Return [X, Y] of the center of cell containing provided text 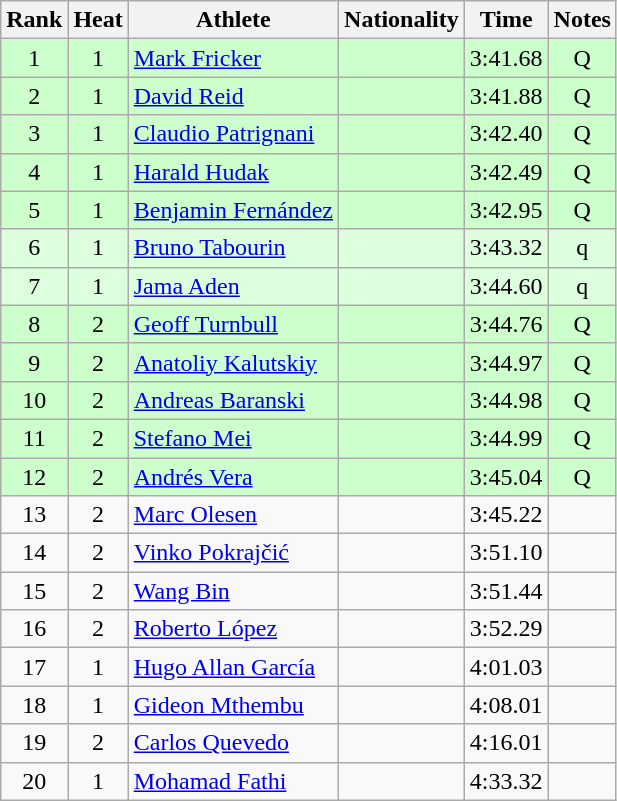
Andreas Baranski [233, 400]
3:44.97 [506, 362]
Time [506, 20]
Roberto López [233, 629]
4:08.01 [506, 705]
16 [34, 629]
Benjamin Fernández [233, 210]
3:51.10 [506, 553]
7 [34, 286]
Carlos Quevedo [233, 743]
3 [34, 134]
3:42.95 [506, 210]
Geoff Turnbull [233, 324]
17 [34, 667]
15 [34, 591]
Mark Fricker [233, 58]
Vinko Pokrajčić [233, 553]
3:44.60 [506, 286]
David Reid [233, 96]
Wang Bin [233, 591]
Rank [34, 20]
Harald Hudak [233, 172]
5 [34, 210]
3:42.40 [506, 134]
18 [34, 705]
Athlete [233, 20]
3:45.22 [506, 515]
3:44.98 [506, 400]
8 [34, 324]
14 [34, 553]
19 [34, 743]
3:44.99 [506, 438]
3:44.76 [506, 324]
9 [34, 362]
Marc Olesen [233, 515]
11 [34, 438]
Hugo Allan García [233, 667]
10 [34, 400]
Mohamad Fathi [233, 781]
3:41.68 [506, 58]
12 [34, 477]
4:01.03 [506, 667]
Nationality [402, 20]
Andrés Vera [233, 477]
3:43.32 [506, 248]
3:51.44 [506, 591]
3:42.49 [506, 172]
20 [34, 781]
13 [34, 515]
Stefano Mei [233, 438]
Anatoliy Kalutskiy [233, 362]
4:16.01 [506, 743]
3:52.29 [506, 629]
Heat [98, 20]
Claudio Patrignani [233, 134]
Gideon Mthembu [233, 705]
Notes [582, 20]
4:33.32 [506, 781]
3:41.88 [506, 96]
Jama Aden [233, 286]
4 [34, 172]
3:45.04 [506, 477]
6 [34, 248]
Bruno Tabourin [233, 248]
